Search for the cell housing the specified text and yield its (x, y) center coordinate. 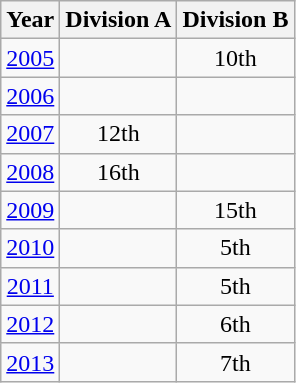
2012 (30, 324)
15th (236, 210)
2006 (30, 96)
2007 (30, 134)
7th (236, 362)
12th (118, 134)
2010 (30, 248)
16th (118, 172)
2005 (30, 58)
2008 (30, 172)
2009 (30, 210)
6th (236, 324)
2013 (30, 362)
Division B (236, 20)
10th (236, 58)
Division A (118, 20)
Year (30, 20)
2011 (30, 286)
